Detect which cell encompasses the target text, then output its (x, y) center coordinate. 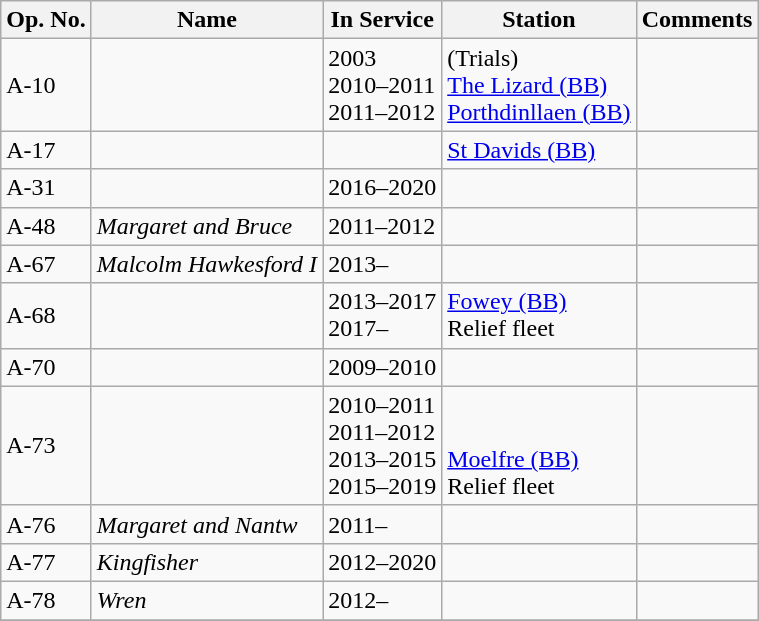
Margaret and Nantw (206, 524)
A-31 (46, 188)
St Davids (BB) (539, 150)
2011–2012 (382, 226)
Name (206, 20)
2013–20172017– (382, 316)
In Service (382, 20)
A-10 (46, 85)
2010–20112011–20122013–20152015–2019 (382, 446)
Malcolm Hawkesford I (206, 264)
Margaret and Bruce (206, 226)
(Trials)The Lizard (BB)Porthdinllaen (BB) (539, 85)
Wren (206, 600)
A-68 (46, 316)
A-17 (46, 150)
2011– (382, 524)
A-67 (46, 264)
A-76 (46, 524)
Kingfisher (206, 562)
Station (539, 20)
Comments (697, 20)
2009–2010 (382, 367)
A-48 (46, 226)
2013– (382, 264)
Op. No. (46, 20)
20032010–20112011–2012 (382, 85)
Fowey (BB)Relief fleet (539, 316)
A-77 (46, 562)
2012– (382, 600)
A-70 (46, 367)
2012–2020 (382, 562)
A-73 (46, 446)
A-78 (46, 600)
Moelfre (BB)Relief fleet (539, 446)
2016–2020 (382, 188)
